Determine the [x, y] coordinate at the center of the cell enclosing the given text.  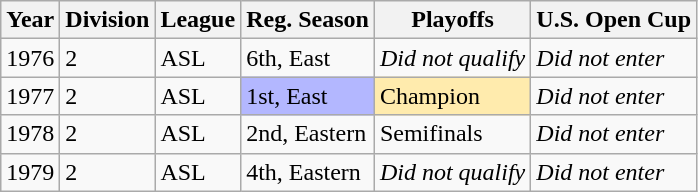
1st, East [308, 96]
4th, Eastern [308, 172]
Semifinals [452, 134]
1976 [30, 58]
Reg. Season [308, 20]
Year [30, 20]
2nd, Eastern [308, 134]
U.S. Open Cup [614, 20]
6th, East [308, 58]
1977 [30, 96]
1979 [30, 172]
League [198, 20]
Division [108, 20]
Playoffs [452, 20]
Champion [452, 96]
1978 [30, 134]
